Capture the cell that displays the provided text and extract its (X, Y) central coordinate. 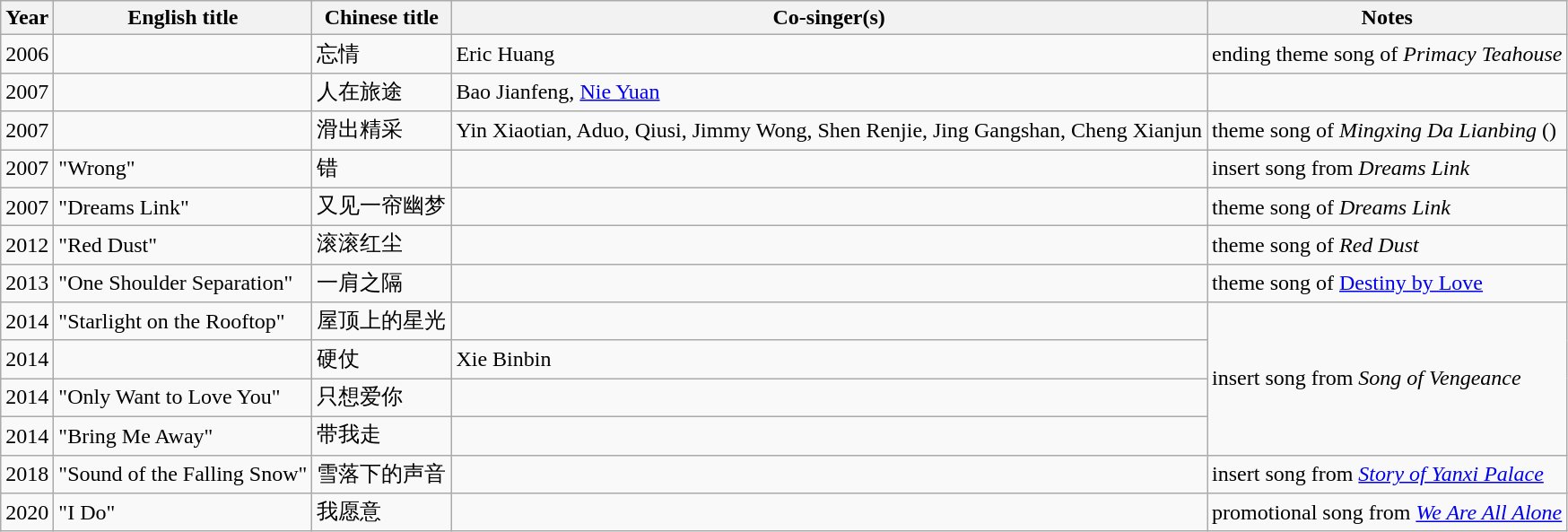
theme song of Destiny by Love (1387, 283)
2013 (27, 283)
只想爱你 (382, 398)
屋顶上的星光 (382, 321)
一肩之隔 (382, 283)
"I Do" (183, 513)
Notes (1387, 18)
theme song of Dreams Link (1387, 206)
"One Shoulder Separation" (183, 283)
2018 (27, 474)
Yin Xiaotian, Aduo, Qiusi, Jimmy Wong, Shen Renjie, Jing Gangshan, Cheng Xianjun (829, 131)
带我走 (382, 436)
insert song from Song of Vengeance (1387, 379)
我愿意 (382, 513)
insert song from Story of Yanxi Palace (1387, 474)
Bao Jianfeng, Nie Yuan (829, 92)
又见一帘幽梦 (382, 206)
"Starlight on the Rooftop" (183, 321)
人在旅途 (382, 92)
2012 (27, 246)
Chinese title (382, 18)
English title (183, 18)
错 (382, 169)
硬仗 (382, 359)
"Red Dust" (183, 246)
滚滚红尘 (382, 246)
Co-singer(s) (829, 18)
"Wrong" (183, 169)
"Only Want to Love You" (183, 398)
"Dreams Link" (183, 206)
theme song of Red Dust (1387, 246)
promotional song from We Are All Alone (1387, 513)
忘情 (382, 54)
ending theme song of Primacy Teahouse (1387, 54)
2006 (27, 54)
2020 (27, 513)
雪落下的声音 (382, 474)
insert song from Dreams Link (1387, 169)
Eric Huang (829, 54)
"Bring Me Away" (183, 436)
"Sound of the Falling Snow" (183, 474)
滑出精采 (382, 131)
Xie Binbin (829, 359)
theme song of Mingxing Da Lianbing () (1387, 131)
Year (27, 18)
